For the text-containing cell, return its midpoint in [X, Y] coordinate format. 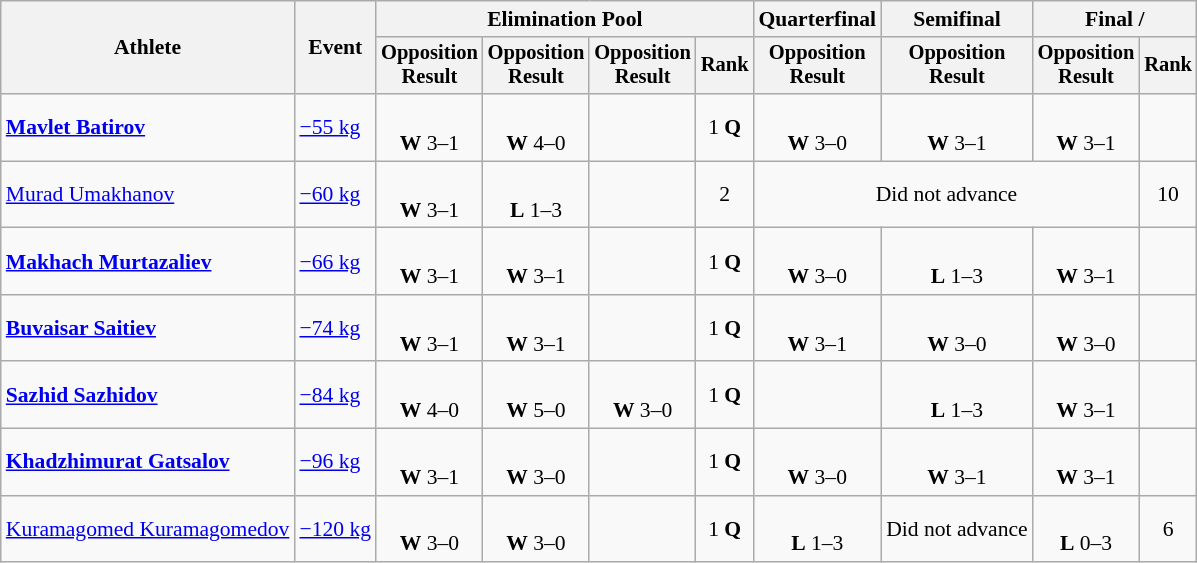
−96 kg [335, 462]
Event [335, 48]
−55 kg [335, 128]
Khadzhimurat Gatsalov [148, 462]
−74 kg [335, 328]
Makhach Murtazaliev [148, 262]
Semifinal [957, 19]
Sazhid Sazhidov [148, 396]
Murad Umakhanov [148, 194]
Buvaisar Saitiev [148, 328]
W 5–0 [536, 396]
−120 kg [335, 528]
−66 kg [335, 262]
2 [725, 194]
L 0–3 [1086, 528]
Athlete [148, 48]
Final / [1115, 19]
6 [1168, 528]
−84 kg [335, 396]
−60 kg [335, 194]
10 [1168, 194]
Quarterfinal [817, 19]
Kuramagomed Kuramagomedov [148, 528]
Mavlet Batirov [148, 128]
Elimination Pool [564, 19]
